Find where the given text appears and provide that cell's center as [X, Y] coordinate. 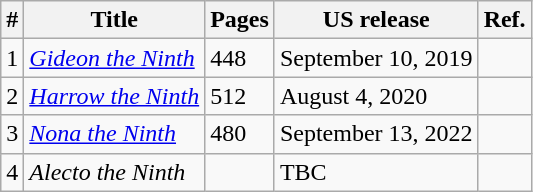
512 [240, 96]
Title [114, 20]
1 [12, 58]
2 [12, 96]
# [12, 20]
Nona the Ninth [114, 134]
August 4, 2020 [376, 96]
Pages [240, 20]
Ref. [504, 20]
September 13, 2022 [376, 134]
448 [240, 58]
480 [240, 134]
September 10, 2019 [376, 58]
TBC [376, 172]
Gideon the Ninth [114, 58]
Alecto the Ninth [114, 172]
Harrow the Ninth [114, 96]
US release [376, 20]
4 [12, 172]
3 [12, 134]
